Detect which cell encompasses the target text, then output its (X, Y) center coordinate. 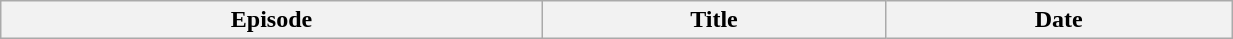
Title (714, 20)
Episode (272, 20)
Date (1059, 20)
